Search for the cell housing the specified text and yield its [X, Y] center coordinate. 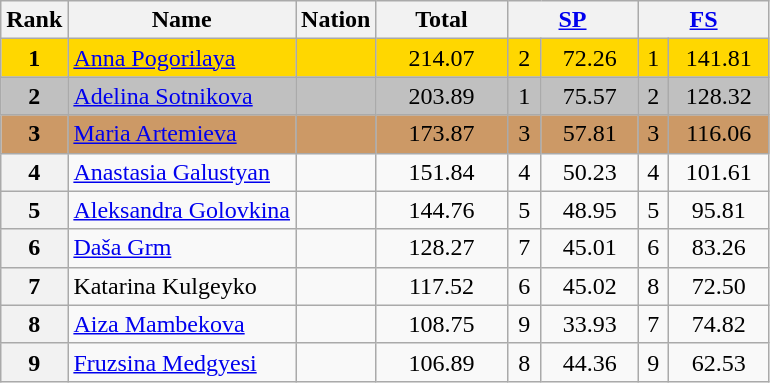
Maria Artemieva [182, 134]
Rank [34, 20]
FS [704, 20]
203.89 [442, 96]
83.26 [718, 248]
33.93 [590, 324]
Aleksandra Golovkina [182, 210]
151.84 [442, 172]
Anna Pogorilaya [182, 58]
45.01 [590, 248]
128.27 [442, 248]
62.53 [718, 362]
116.06 [718, 134]
SP [572, 20]
Anastasia Galustyan [182, 172]
72.50 [718, 286]
173.87 [442, 134]
95.81 [718, 210]
74.82 [718, 324]
106.89 [442, 362]
48.95 [590, 210]
45.02 [590, 286]
Name [182, 20]
44.36 [590, 362]
144.76 [442, 210]
Fruzsina Medgyesi [182, 362]
Adelina Sotnikova [182, 96]
Nation [336, 20]
75.57 [590, 96]
101.61 [718, 172]
214.07 [442, 58]
50.23 [590, 172]
Total [442, 20]
72.26 [590, 58]
Aiza Mambekova [182, 324]
108.75 [442, 324]
Katarina Kulgeyko [182, 286]
Daša Grm [182, 248]
128.32 [718, 96]
141.81 [718, 58]
57.81 [590, 134]
117.52 [442, 286]
